Scan for the cell matching the given text and deliver its (X, Y) coordinate at center. 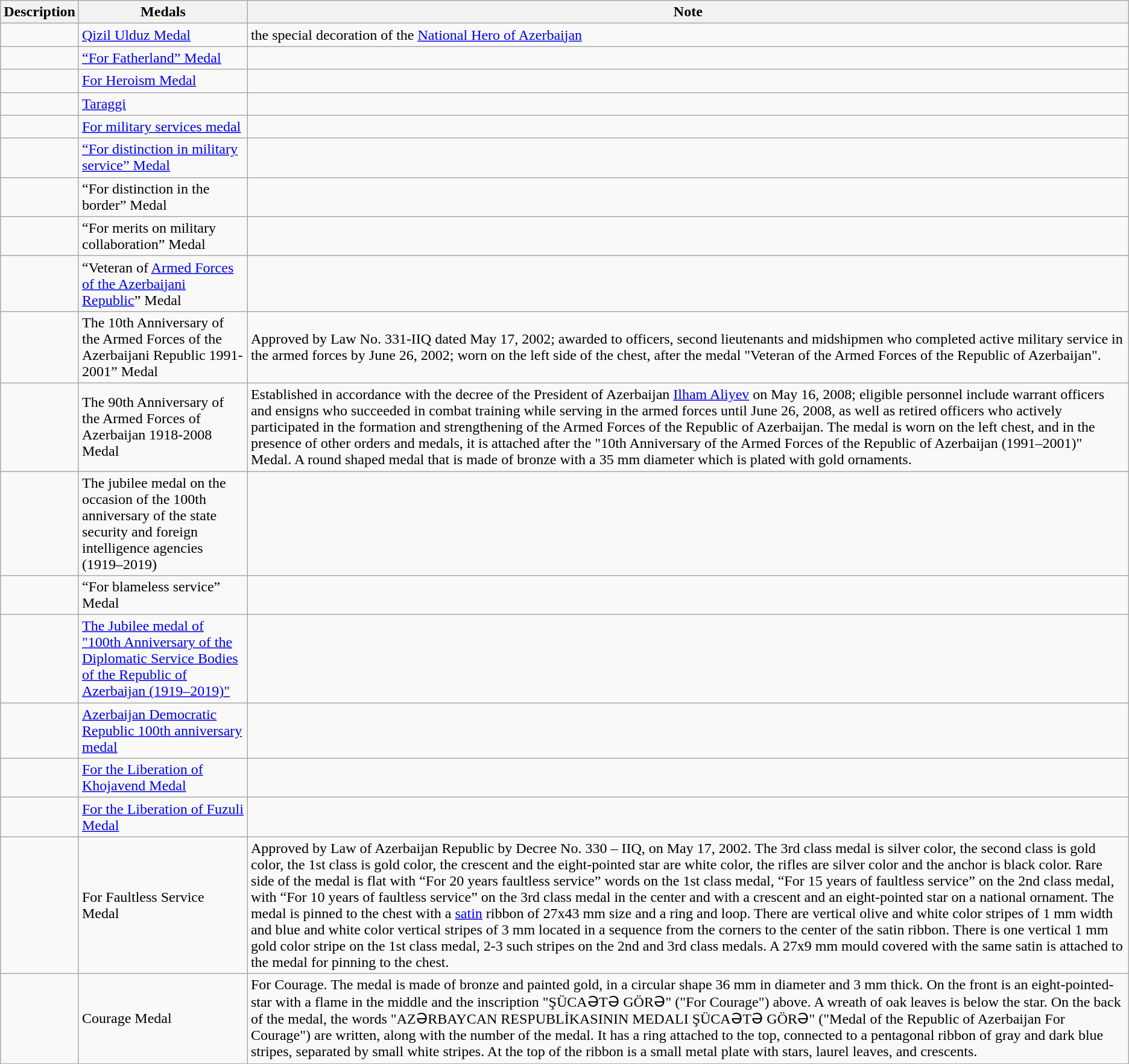
“For merits on military collaboration” Medal (163, 236)
Medals (163, 12)
For Heroism Medal (163, 81)
The 90th Anniversary of the Armed Forces of Azerbaijan 1918-2008 Medal (163, 427)
Description (40, 12)
The jubilee medal on the occasion of the 100th anniversary of the state security and foreign intelligence agencies (1919–2019) (163, 523)
Courage Medal (163, 1019)
The Jubilee medal of "100th Anniversary of the Diplomatic Service Bodies of the Republic of Azerbaijan (1919–2019)" (163, 659)
For military services medal (163, 127)
“For distinction in military service” Medal (163, 158)
Note (688, 12)
For the Liberation of Khojavend Medal (163, 778)
“For distinction in the border” Medal (163, 197)
the special decoration of the National Hero of Azerbaijan (688, 35)
For Faultless Service Medal (163, 905)
“For Fatherland” Medal (163, 58)
Qizil Ulduz Medal (163, 35)
Taraggi (163, 104)
“For blameless service” Medal (163, 596)
The 10th Anniversary of the Armed Forces of the Azerbaijani Republic 1991-2001” Medal (163, 347)
For the Liberation of Fuzuli Medal (163, 817)
“Veteran of Armed Forces of the Azerbaijani Republic” Medal (163, 283)
Azerbaijan Democratic Republic 100th anniversary medal (163, 731)
